Locate the cell with the specified text and output its (x, y) center coordinate. 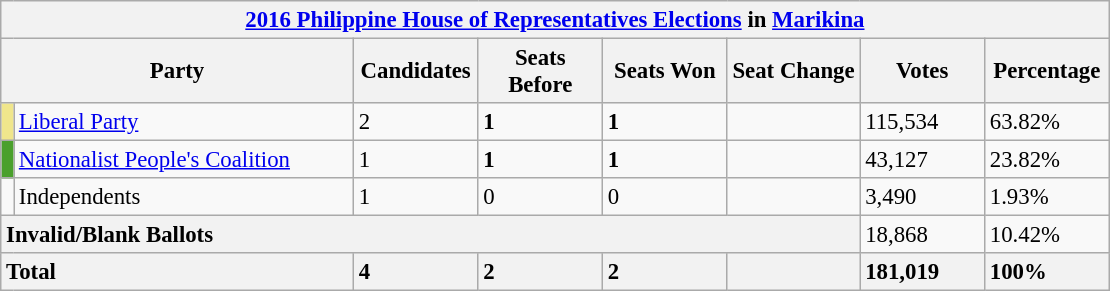
23.82% (1046, 160)
2016 Philippine House of Representatives Elections in Marikina (555, 20)
1.93% (1046, 197)
43,127 (922, 160)
115,534 (922, 122)
Seat Change (794, 72)
Seats Before (540, 72)
10.42% (1046, 235)
Liberal Party (184, 122)
Votes (922, 72)
Candidates (416, 72)
Seats Won (666, 72)
2 (416, 122)
Invalid/Blank Ballots (430, 235)
3,490 (922, 197)
Party (178, 72)
63.82% (1046, 122)
18,868 (922, 235)
Percentage (1046, 72)
Nationalist People's Coalition (184, 160)
Independents (184, 197)
